Locate the cell with the specified text and output its [X, Y] center coordinate. 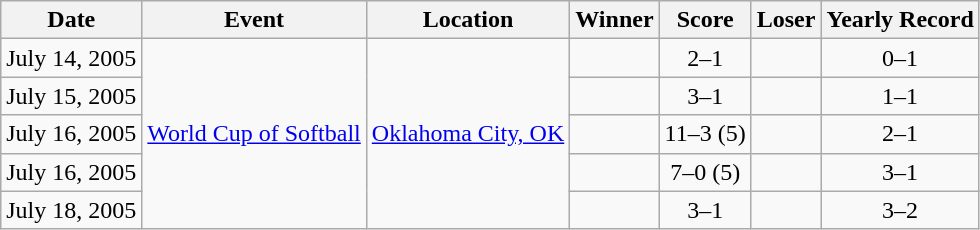
Winner [614, 20]
7–0 (5) [705, 172]
Yearly Record [900, 20]
0–1 [900, 58]
World Cup of Softball [254, 134]
Location [468, 20]
July 15, 2005 [72, 96]
Date [72, 20]
Loser [786, 20]
Score [705, 20]
Oklahoma City, OK [468, 134]
July 18, 2005 [72, 210]
1–1 [900, 96]
July 14, 2005 [72, 58]
Event [254, 20]
3–2 [900, 210]
11–3 (5) [705, 134]
